For the text-containing cell, return its midpoint in (X, Y) coordinate format. 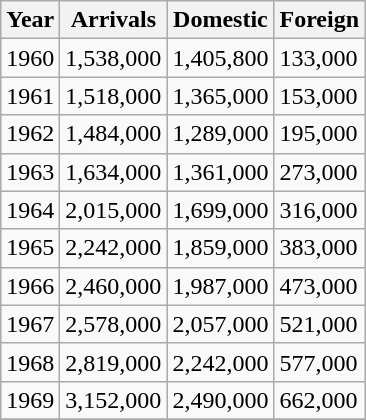
521,000 (320, 324)
1,289,000 (220, 134)
1,365,000 (220, 96)
2,578,000 (114, 324)
1,859,000 (220, 248)
316,000 (320, 210)
1,484,000 (114, 134)
Foreign (320, 20)
273,000 (320, 172)
2,015,000 (114, 210)
1962 (30, 134)
195,000 (320, 134)
1,634,000 (114, 172)
1,518,000 (114, 96)
473,000 (320, 286)
1964 (30, 210)
1960 (30, 58)
1965 (30, 248)
2,460,000 (114, 286)
1961 (30, 96)
1969 (30, 400)
662,000 (320, 400)
1,405,800 (220, 58)
1966 (30, 286)
1,987,000 (220, 286)
2,490,000 (220, 400)
3,152,000 (114, 400)
1,538,000 (114, 58)
1,361,000 (220, 172)
133,000 (320, 58)
2,057,000 (220, 324)
383,000 (320, 248)
1,699,000 (220, 210)
Year (30, 20)
1963 (30, 172)
Domestic (220, 20)
577,000 (320, 362)
153,000 (320, 96)
1967 (30, 324)
Arrivals (114, 20)
2,819,000 (114, 362)
1968 (30, 362)
